Determine the (x, y) coordinate at the center of the cell enclosing the given text.  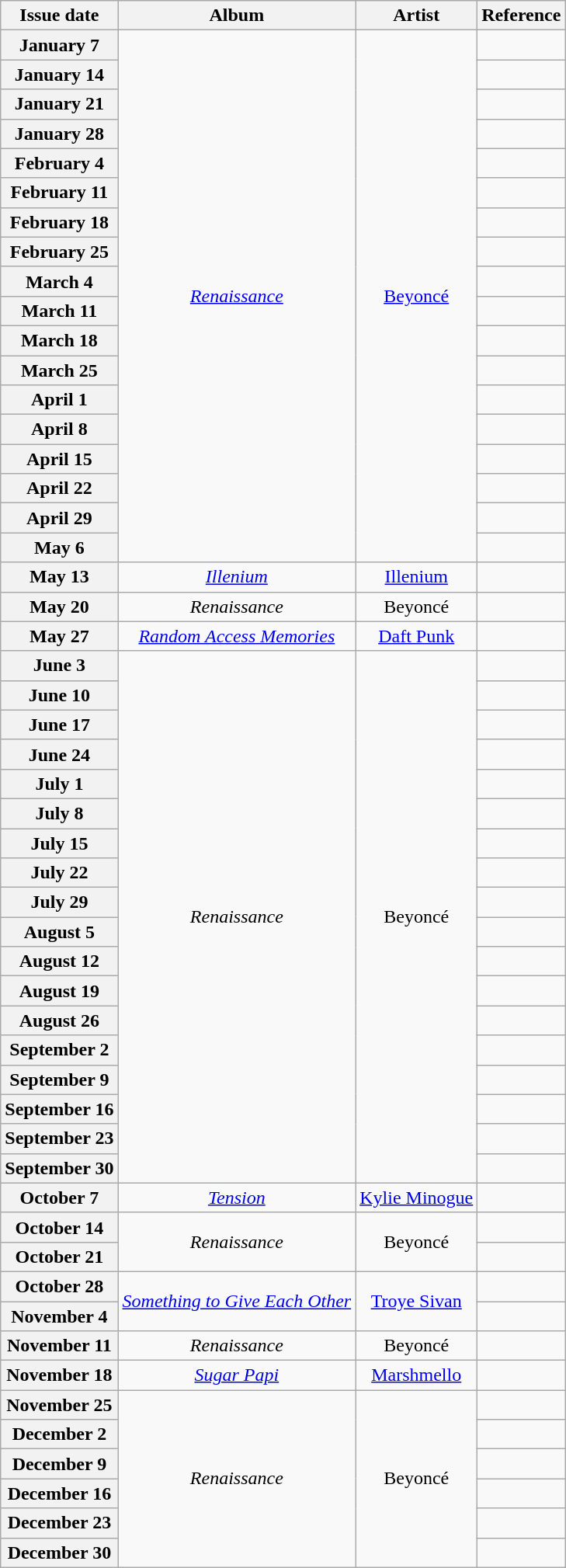
Reference (522, 16)
June 24 (59, 754)
September 23 (59, 1139)
September 30 (59, 1168)
August 12 (59, 961)
February 25 (59, 252)
November 4 (59, 1316)
Artist (416, 16)
Daft Punk (416, 636)
October 21 (59, 1257)
May 20 (59, 607)
December 30 (59, 1552)
December 16 (59, 1493)
March 4 (59, 281)
January 7 (59, 45)
May 6 (59, 548)
Something to Give Each Other (237, 1301)
January 14 (59, 75)
March 18 (59, 340)
November 18 (59, 1375)
June 10 (59, 695)
July 29 (59, 902)
February 11 (59, 193)
February 4 (59, 163)
July 8 (59, 813)
August 5 (59, 932)
January 28 (59, 134)
April 15 (59, 459)
December 9 (59, 1464)
March 25 (59, 370)
April 1 (59, 400)
January 21 (59, 104)
September 16 (59, 1109)
Sugar Papi (237, 1375)
November 25 (59, 1405)
Kylie Minogue (416, 1198)
May 27 (59, 636)
Tension (237, 1198)
March 11 (59, 311)
Random Access Memories (237, 636)
Troye Sivan (416, 1301)
April 8 (59, 429)
August 26 (59, 1020)
June 17 (59, 725)
October 28 (59, 1286)
Marshmello (416, 1375)
December 23 (59, 1523)
November 11 (59, 1346)
October 7 (59, 1198)
Album (237, 16)
September 2 (59, 1050)
October 14 (59, 1227)
July 22 (59, 873)
July 1 (59, 784)
Issue date (59, 16)
April 29 (59, 518)
May 13 (59, 577)
August 19 (59, 991)
February 18 (59, 222)
June 3 (59, 666)
December 2 (59, 1434)
July 15 (59, 843)
April 22 (59, 488)
September 9 (59, 1080)
